Pinpoint the cell where the given text exists, returning its [x, y] midpoint coordinate. 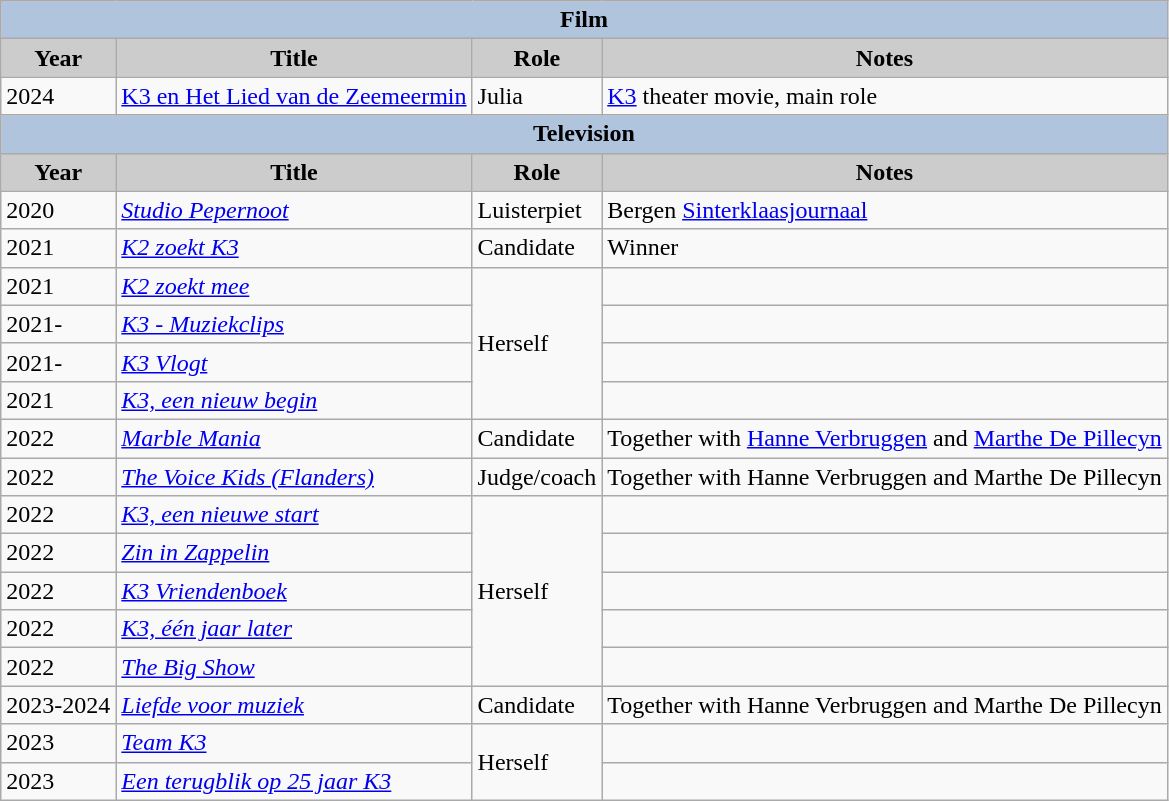
2023-2024 [58, 705]
K2 zoekt mee [294, 286]
K3 Vlogt [294, 362]
K3, een nieuw begin [294, 400]
Studio Pepernoot [294, 210]
Liefde voor muziek [294, 705]
Judge/coach [537, 477]
Een terugblik op 25 jaar K3 [294, 781]
Team K3 [294, 743]
K3 theater movie, main role [884, 96]
K2 zoekt K3 [294, 248]
Julia [537, 96]
Zin in Zappelin [294, 553]
Winner [884, 248]
Film [584, 20]
Marble Mania [294, 438]
K3 Vriendenboek [294, 591]
Luisterpiet [537, 210]
2024 [58, 96]
The Big Show [294, 667]
K3, één jaar later [294, 629]
The Voice Kids (Flanders) [294, 477]
K3 - Muziekclips [294, 324]
Television [584, 134]
Bergen Sinterklaasjournaal [884, 210]
2020 [58, 210]
K3, een nieuwe start [294, 515]
K3 en Het Lied van de Zeemeermin [294, 96]
